Identify which cell holds the provided text, then report its [x, y] central coordinate. 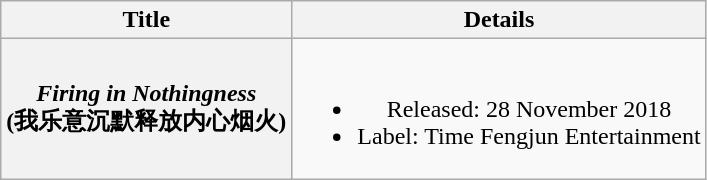
Title [146, 20]
Firing in Nothingness (我乐意沉默释放内心烟火) [146, 109]
Released: 28 November 2018Label: Time Fengjun Entertainment [499, 109]
Details [499, 20]
